For the text-containing cell, return its midpoint in [x, y] coordinate format. 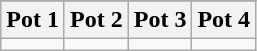
Pot 2 [96, 20]
Pot 3 [160, 20]
Pot 4 [224, 20]
Pot 1 [33, 20]
